Output the (x, y) coordinate of the center of the cell containing the given text.  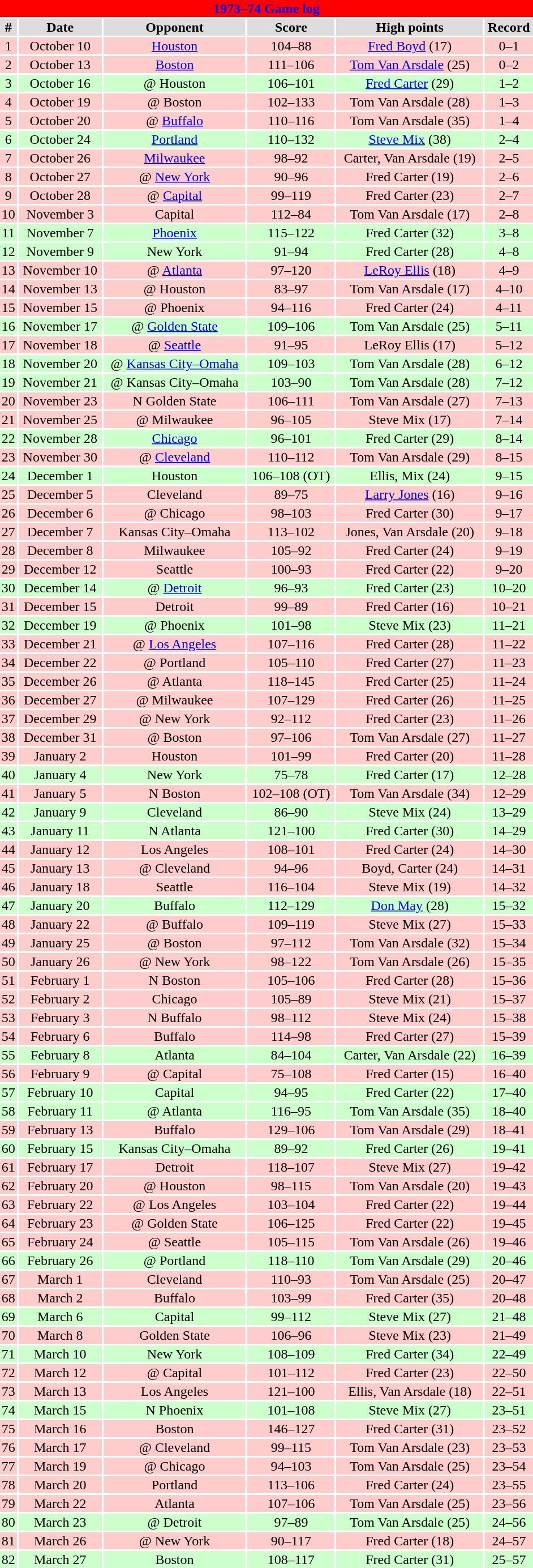
2 (8, 65)
106–111 (291, 401)
11–26 (509, 719)
91–95 (291, 345)
Larry Jones (16) (410, 494)
7–14 (509, 420)
LeRoy Ellis (17) (410, 345)
64 (8, 1223)
55 (8, 1055)
21–48 (509, 1317)
19–45 (509, 1223)
November 17 (60, 326)
103–104 (291, 1204)
March 22 (60, 1503)
52 (8, 999)
89–75 (291, 494)
18 (8, 364)
March 20 (60, 1485)
38 (8, 737)
8–14 (509, 438)
9–15 (509, 476)
100–93 (291, 569)
November 3 (60, 214)
January 11 (60, 831)
48 (8, 924)
Steve Mix (21) (410, 999)
December 27 (60, 700)
11–23 (509, 663)
118–107 (291, 1167)
96–101 (291, 438)
1 (8, 46)
22–51 (509, 1391)
68 (8, 1298)
111–106 (291, 65)
14–32 (509, 887)
101–108 (291, 1410)
February 24 (60, 1242)
15 (8, 307)
109–119 (291, 924)
January 26 (60, 962)
47 (8, 905)
35 (8, 681)
January 20 (60, 905)
104–88 (291, 46)
February 17 (60, 1167)
3 (8, 83)
105–106 (291, 980)
15–32 (509, 905)
December 1 (60, 476)
75 (8, 1429)
20–47 (509, 1279)
76 (8, 1447)
January 18 (60, 887)
78 (8, 1485)
89–92 (291, 1148)
Steve Mix (19) (410, 887)
Fred Carter (35) (410, 1298)
97–106 (291, 737)
4–8 (509, 251)
108–101 (291, 849)
N Phoenix (174, 1410)
24 (8, 476)
86–90 (291, 812)
14–29 (509, 831)
5–11 (509, 326)
96–93 (291, 588)
23–56 (509, 1503)
13–29 (509, 812)
118–145 (291, 681)
101–112 (291, 1373)
November 7 (60, 233)
15–39 (509, 1036)
94–96 (291, 868)
20–48 (509, 1298)
5 (8, 121)
58 (8, 1111)
45 (8, 868)
56 (8, 1074)
0–2 (509, 65)
March 17 (60, 1447)
91–94 (291, 251)
14–31 (509, 868)
105–92 (291, 550)
15–33 (509, 924)
1973–74 Game log (266, 8)
129–106 (291, 1130)
December 31 (60, 737)
12–29 (509, 793)
Date (60, 27)
19–44 (509, 1204)
November 18 (60, 345)
21 (8, 420)
February 10 (60, 1092)
77 (8, 1466)
19–42 (509, 1167)
62 (8, 1186)
110–93 (291, 1279)
99–115 (291, 1447)
19 (8, 382)
25 (8, 494)
Record (509, 27)
11–22 (509, 644)
Carter, Van Arsdale (22) (410, 1055)
12–28 (509, 775)
Boyd, Carter (24) (410, 868)
2–4 (509, 139)
26 (8, 513)
18–41 (509, 1130)
15–35 (509, 962)
Don May (28) (410, 905)
20–46 (509, 1261)
112–129 (291, 905)
103–99 (291, 1298)
72 (8, 1373)
22–49 (509, 1354)
Fred Boyd (17) (410, 46)
October 20 (60, 121)
28 (8, 550)
November 23 (60, 401)
44 (8, 849)
8–15 (509, 457)
9 (8, 195)
98–115 (291, 1186)
March 15 (60, 1410)
16–39 (509, 1055)
January 5 (60, 793)
15–34 (509, 943)
Fred Carter (18) (410, 1541)
97–89 (291, 1522)
80 (8, 1522)
118–110 (291, 1261)
February 1 (60, 980)
N Buffalo (174, 1018)
51 (8, 980)
94–95 (291, 1092)
113–102 (291, 532)
15–37 (509, 999)
11–21 (509, 625)
107–106 (291, 1503)
40 (8, 775)
36 (8, 700)
Fred Carter (20) (410, 756)
24–57 (509, 1541)
December 26 (60, 681)
81 (8, 1541)
Ellis, Van Arsdale (18) (410, 1391)
32 (8, 625)
90–117 (291, 1541)
27 (8, 532)
January 9 (60, 812)
Steve Mix (17) (410, 420)
105–110 (291, 663)
65 (8, 1242)
2–7 (509, 195)
December 19 (60, 625)
November 10 (60, 270)
29 (8, 569)
2–8 (509, 214)
9–20 (509, 569)
Tom Van Arsdale (32) (410, 943)
9–17 (509, 513)
January 2 (60, 756)
November 9 (60, 251)
Jones, Van Arsdale (20) (410, 532)
10 (8, 214)
13 (8, 270)
November 30 (60, 457)
15–38 (509, 1018)
Fred Carter (25) (410, 681)
18–40 (509, 1111)
21–49 (509, 1335)
23–55 (509, 1485)
October 19 (60, 102)
99–119 (291, 195)
92–112 (291, 719)
7–12 (509, 382)
84–104 (291, 1055)
98–103 (291, 513)
22–50 (509, 1373)
74 (8, 1410)
December 8 (60, 550)
9–18 (509, 532)
108–117 (291, 1560)
106–101 (291, 83)
75–78 (291, 775)
February 6 (60, 1036)
94–103 (291, 1466)
March 27 (60, 1560)
February 20 (60, 1186)
October 10 (60, 46)
December 29 (60, 719)
Fred Carter (34) (410, 1354)
115–122 (291, 233)
Golden State (174, 1335)
December 6 (60, 513)
82 (8, 1560)
January 4 (60, 775)
107–129 (291, 700)
March 2 (60, 1298)
110–112 (291, 457)
February 23 (60, 1223)
October 13 (60, 65)
February 15 (60, 1148)
41 (8, 793)
19–43 (509, 1186)
98–92 (291, 158)
January 25 (60, 943)
2–5 (509, 158)
December 14 (60, 588)
0–1 (509, 46)
23–53 (509, 1447)
116–104 (291, 887)
January 12 (60, 849)
December 7 (60, 532)
October 16 (60, 83)
# (8, 27)
6 (8, 139)
November 20 (60, 364)
Fred Carter (16) (410, 606)
97–120 (291, 270)
Ellis, Mix (24) (410, 476)
7 (8, 158)
October 27 (60, 177)
49 (8, 943)
37 (8, 719)
110–116 (291, 121)
107–116 (291, 644)
LeRoy Ellis (18) (410, 270)
February 3 (60, 1018)
7–13 (509, 401)
March 23 (60, 1522)
42 (8, 812)
March 12 (60, 1373)
Steve Mix (38) (410, 139)
January 13 (60, 868)
60 (8, 1148)
79 (8, 1503)
43 (8, 831)
Tom Van Arsdale (23) (410, 1447)
46 (8, 887)
March 13 (60, 1391)
116–95 (291, 1111)
March 26 (60, 1541)
February 11 (60, 1111)
Tom Van Arsdale (20) (410, 1186)
20 (8, 401)
October 28 (60, 195)
March 10 (60, 1354)
Opponent (174, 27)
83–97 (291, 289)
December 22 (60, 663)
11–27 (509, 737)
February 26 (60, 1261)
19–41 (509, 1148)
67 (8, 1279)
14–30 (509, 849)
23–51 (509, 1410)
96–105 (291, 420)
March 16 (60, 1429)
22 (8, 438)
December 21 (60, 644)
53 (8, 1018)
November 21 (60, 382)
11–28 (509, 756)
1–3 (509, 102)
9–19 (509, 550)
14 (8, 289)
High points (410, 27)
16 (8, 326)
66 (8, 1261)
12 (8, 251)
71 (8, 1354)
Fred Carter (19) (410, 177)
6–12 (509, 364)
Fred Carter (15) (410, 1074)
February 22 (60, 1204)
109–106 (291, 326)
102–133 (291, 102)
31 (8, 606)
March 8 (60, 1335)
94–116 (291, 307)
75–108 (291, 1074)
70 (8, 1335)
39 (8, 756)
90–96 (291, 177)
103–90 (291, 382)
102–108 (OT) (291, 793)
114–98 (291, 1036)
112–84 (291, 214)
Tom Van Arsdale (34) (410, 793)
23–52 (509, 1429)
17 (8, 345)
N Atlanta (174, 831)
4–9 (509, 270)
23–54 (509, 1466)
October 26 (60, 158)
February 13 (60, 1130)
105–89 (291, 999)
4 (8, 102)
34 (8, 663)
99–89 (291, 606)
November 15 (60, 307)
146–127 (291, 1429)
54 (8, 1036)
3–8 (509, 233)
11–25 (509, 700)
8 (8, 177)
N Golden State (174, 401)
February 8 (60, 1055)
57 (8, 1092)
March 1 (60, 1279)
30 (8, 588)
109–103 (291, 364)
16–40 (509, 1074)
December 5 (60, 494)
106–108 (OT) (291, 476)
1–2 (509, 83)
10–20 (509, 588)
11–24 (509, 681)
2–6 (509, 177)
January 22 (60, 924)
11 (8, 233)
November 25 (60, 420)
108–109 (291, 1354)
110–132 (291, 139)
December 12 (60, 569)
23 (8, 457)
99–112 (291, 1317)
February 2 (60, 999)
Score (291, 27)
97–112 (291, 943)
17–40 (509, 1092)
Carter, Van Arsdale (19) (410, 158)
24–56 (509, 1522)
59 (8, 1130)
98–112 (291, 1018)
61 (8, 1167)
November 28 (60, 438)
25–57 (509, 1560)
101–98 (291, 625)
10–21 (509, 606)
Phoenix (174, 233)
101–99 (291, 756)
113–106 (291, 1485)
March 19 (60, 1466)
4–10 (509, 289)
4–11 (509, 307)
Fred Carter (32) (410, 233)
50 (8, 962)
105–115 (291, 1242)
19–46 (509, 1242)
March 6 (60, 1317)
February 9 (60, 1074)
98–122 (291, 962)
December 15 (60, 606)
106–96 (291, 1335)
15–36 (509, 980)
November 13 (60, 289)
106–125 (291, 1223)
1–4 (509, 121)
October 24 (60, 139)
63 (8, 1204)
9–16 (509, 494)
5–12 (509, 345)
33 (8, 644)
73 (8, 1391)
69 (8, 1317)
Fred Carter (17) (410, 775)
